Determine the [x, y] coordinate at the center of the cell enclosing the given text.  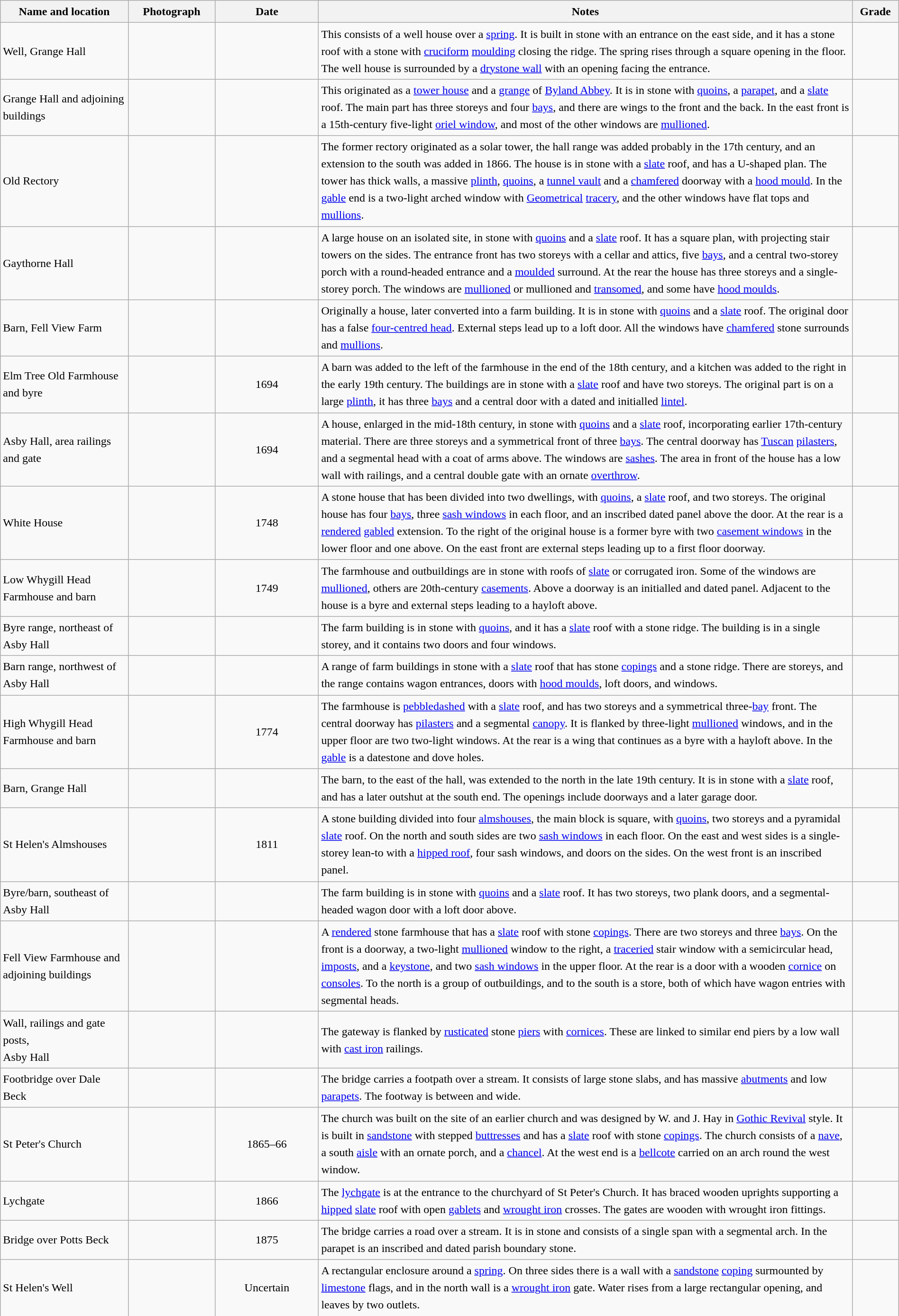
Grade [875, 11]
Grange Hall and adjoining buildings [64, 107]
Low Whygill Head Farmhouse and barn [64, 588]
Date [267, 11]
Asby Hall, area railings and gate [64, 450]
1865–66 [267, 1144]
Uncertain [267, 1288]
Wall, railings and gate posts,Asby Hall [64, 1040]
Byre/barn, southeast of Asby Hall [64, 901]
Bridge over Potts Beck [64, 1240]
St Helen's Well [64, 1288]
High Whygill Head Farmhouse and barn [64, 732]
1749 [267, 588]
Photograph [172, 11]
Name and location [64, 11]
White House [64, 523]
St Helen's Almshouses [64, 845]
1811 [267, 845]
Notes [585, 11]
1866 [267, 1201]
Fell View Farmhouse and adjoining buildings [64, 966]
Old Rectory [64, 181]
Barn, Fell View Farm [64, 328]
1774 [267, 732]
1875 [267, 1240]
Byre range, northeast of Asby Hall [64, 635]
Barn, Grange Hall [64, 788]
Well, Grange Hall [64, 51]
Elm Tree Old Farmhouse and byre [64, 384]
Gaythorne Hall [64, 263]
Footbridge over Dale Beck [64, 1088]
Lychgate [64, 1201]
St Peter's Church [64, 1144]
Barn range, northwest of Asby Hall [64, 675]
1748 [267, 523]
The gateway is flanked by rusticated stone piers with cornices. These are linked to similar end piers by a low wall with cast iron railings. [585, 1040]
